From the cell containing the given text, extract its center point as [X, Y] coordinate. 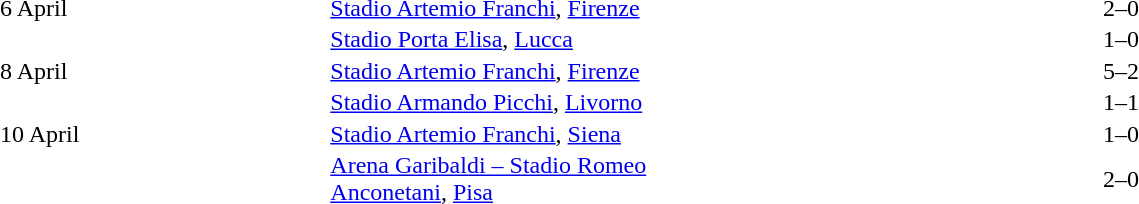
Stadio Artemio Franchi, Firenze [526, 71]
Stadio Artemio Franchi, Siena [526, 134]
Stadio Porta Elisa, Lucca [526, 39]
Stadio Armando Picchi, Livorno [526, 103]
